From the cell containing the given text, extract its center point as [X, Y] coordinate. 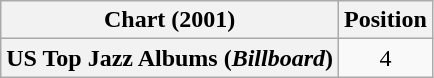
4 [386, 58]
Position [386, 20]
Chart (2001) [170, 20]
US Top Jazz Albums (Billboard) [170, 58]
